Locate the cell with the specified text and output its [X, Y] center coordinate. 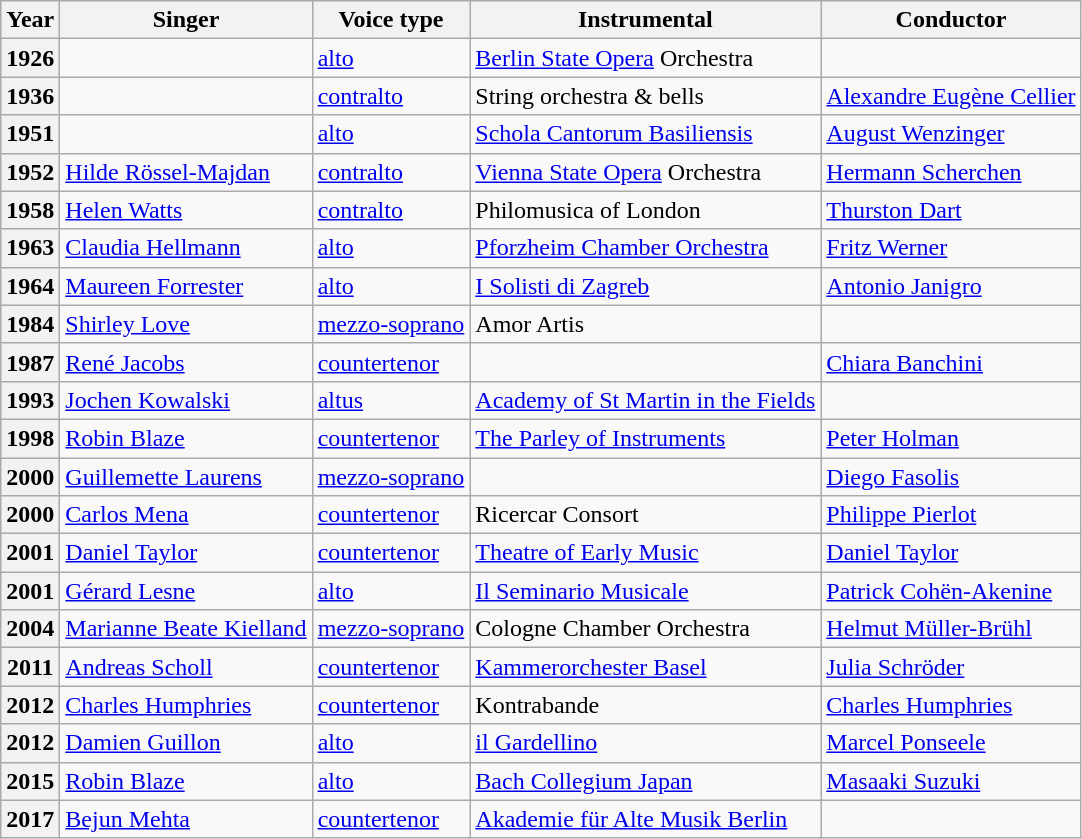
August Wenzinger [951, 134]
Bach Collegium Japan [646, 781]
Maureen Forrester [186, 286]
Claudia Hellmann [186, 248]
1952 [30, 172]
Andreas Scholl [186, 667]
Schola Cantorum Basiliensis [646, 134]
Philippe Pierlot [951, 515]
Jochen Kowalski [186, 400]
il Gardellino [646, 743]
Diego Fasolis [951, 477]
Vienna State Opera Orchestra [646, 172]
2011 [30, 667]
1998 [30, 438]
2004 [30, 629]
Instrumental [646, 20]
1963 [30, 248]
Akademie für Alte Musik Berlin [646, 819]
Singer [186, 20]
Il Seminario Musicale [646, 591]
1984 [30, 324]
Conductor [951, 20]
Voice type [391, 20]
1964 [30, 286]
Julia Schröder [951, 667]
Hilde Rössel-Majdan [186, 172]
Cologne Chamber Orchestra [646, 629]
2017 [30, 819]
Helmut Müller-Brühl [951, 629]
Hermann Scherchen [951, 172]
1958 [30, 210]
Patrick Cohën-Akenine [951, 591]
Shirley Love [186, 324]
Academy of St Martin in the Fields [646, 400]
Helen Watts [186, 210]
1936 [30, 96]
Alexandre Eugène Cellier [951, 96]
altus [391, 400]
Thurston Dart [951, 210]
Bejun Mehta [186, 819]
Guillemette Laurens [186, 477]
1951 [30, 134]
Gérard Lesne [186, 591]
Ricercar Consort [646, 515]
Pforzheim Chamber Orchestra [646, 248]
Marianne Beate Kielland [186, 629]
Antonio Janigro [951, 286]
2015 [30, 781]
Kammerorchester Basel [646, 667]
Carlos Mena [186, 515]
Chiara Banchini [951, 362]
Marcel Ponseele [951, 743]
René Jacobs [186, 362]
I Solisti di Zagreb [646, 286]
1926 [30, 58]
Masaaki Suzuki [951, 781]
The Parley of Instruments [646, 438]
Fritz Werner [951, 248]
Year [30, 20]
Damien Guillon [186, 743]
Philomusica of London [646, 210]
Kontrabande [646, 705]
Amor Artis [646, 324]
String orchestra & bells [646, 96]
Berlin State Opera Orchestra [646, 58]
Peter Holman [951, 438]
1993 [30, 400]
1987 [30, 362]
Theatre of Early Music [646, 553]
